Locate the cell with the specified text and output its [x, y] center coordinate. 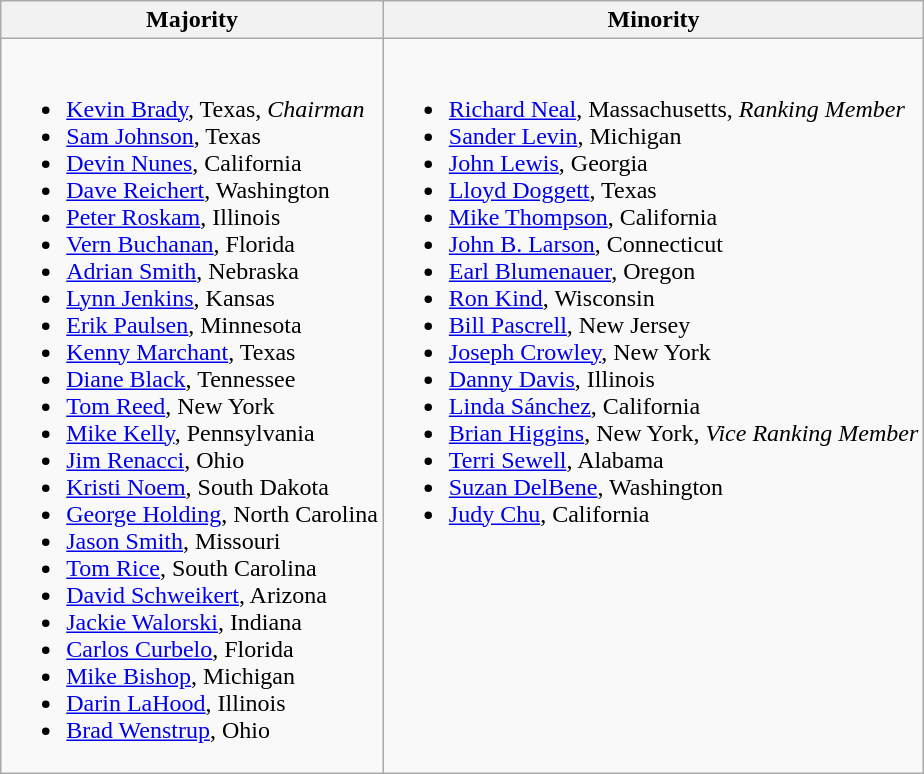
Minority [654, 20]
Majority [192, 20]
